Detect which cell encompasses the target text, then output its (x, y) center coordinate. 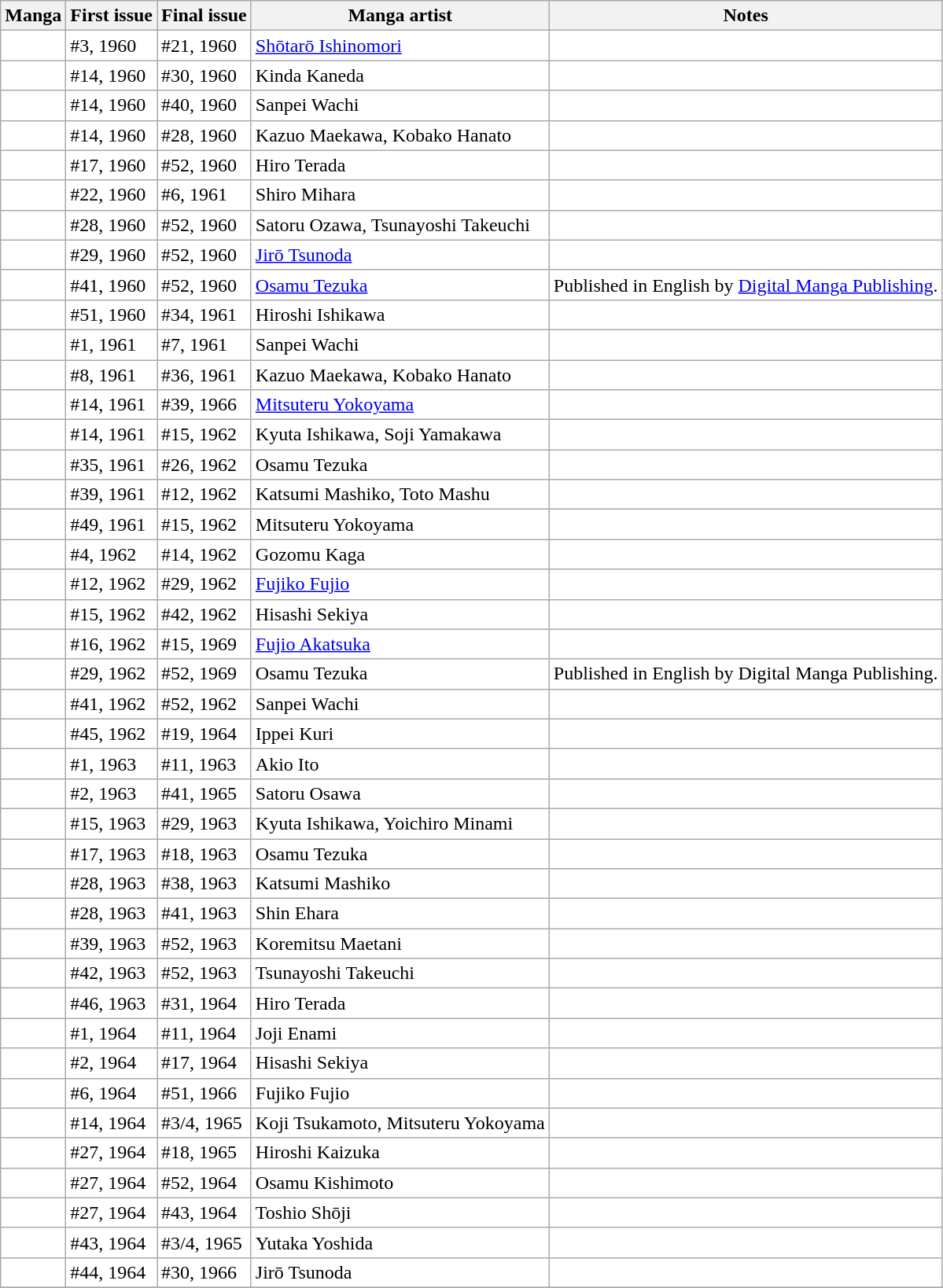
Shōtarō Ishinomori (400, 46)
Osamu Kishimoto (400, 1183)
#14, 1962 (204, 554)
#49, 1961 (112, 524)
#39, 1963 (112, 944)
Kyuta Ishikawa, Yoichiro Minami (400, 823)
First issue (112, 16)
Notes (746, 16)
#39, 1961 (112, 495)
#38, 1963 (204, 884)
Hiroshi Ishikawa (400, 315)
Final issue (204, 16)
Akio Ito (400, 764)
#29, 1963 (204, 823)
#19, 1964 (204, 734)
Kyuta Ishikawa, Soji Yamakawa (400, 435)
#29, 1960 (112, 255)
#41, 1962 (112, 704)
#17, 1960 (112, 165)
#4, 1962 (112, 554)
#21, 1960 (204, 46)
#18, 1963 (204, 853)
Toshio Shōji (400, 1213)
Satoru Ozawa, Tsunayoshi Takeuchi (400, 225)
#51, 1960 (112, 315)
Ippei Kuri (400, 734)
#30, 1960 (204, 75)
#42, 1962 (204, 614)
#15, 1963 (112, 823)
Fujio Akatsuka (400, 644)
Koji Tsukamoto, Mitsuteru Yokoyama (400, 1123)
#1, 1963 (112, 764)
Katsumi Mashiko, Toto Mashu (400, 495)
#26, 1962 (204, 465)
#51, 1966 (204, 1093)
#52, 1964 (204, 1183)
#8, 1961 (112, 375)
Shiro Mihara (400, 195)
#46, 1963 (112, 1003)
#1, 1964 (112, 1033)
Shin Ehara (400, 914)
#17, 1964 (204, 1063)
#15, 1969 (204, 644)
#1, 1961 (112, 344)
#52, 1962 (204, 704)
#18, 1965 (204, 1153)
#42, 1963 (112, 973)
#41, 1965 (204, 793)
#14, 1964 (112, 1123)
#44, 1964 (112, 1272)
Hiroshi Kaizuka (400, 1153)
#41, 1963 (204, 914)
#16, 1962 (112, 644)
#11, 1963 (204, 764)
Kinda Kaneda (400, 75)
#35, 1961 (112, 465)
#34, 1961 (204, 315)
#30, 1966 (204, 1272)
#45, 1962 (112, 734)
#40, 1960 (204, 105)
#6, 1961 (204, 195)
#6, 1964 (112, 1093)
#11, 1964 (204, 1033)
Joji Enami (400, 1033)
#52, 1969 (204, 674)
#3, 1960 (112, 46)
#2, 1963 (112, 793)
Manga artist (400, 16)
#7, 1961 (204, 344)
#41, 1960 (112, 285)
#31, 1964 (204, 1003)
#39, 1966 (204, 405)
#22, 1960 (112, 195)
#36, 1961 (204, 375)
#2, 1964 (112, 1063)
Katsumi Mashiko (400, 884)
Tsunayoshi Takeuchi (400, 973)
Satoru Osawa (400, 793)
Gozomu Kaga (400, 554)
Koremitsu Maetani (400, 944)
Yutaka Yoshida (400, 1242)
Manga (33, 16)
#17, 1963 (112, 853)
